Provide the (X, Y) coordinate of the cell's center where the given text is located.  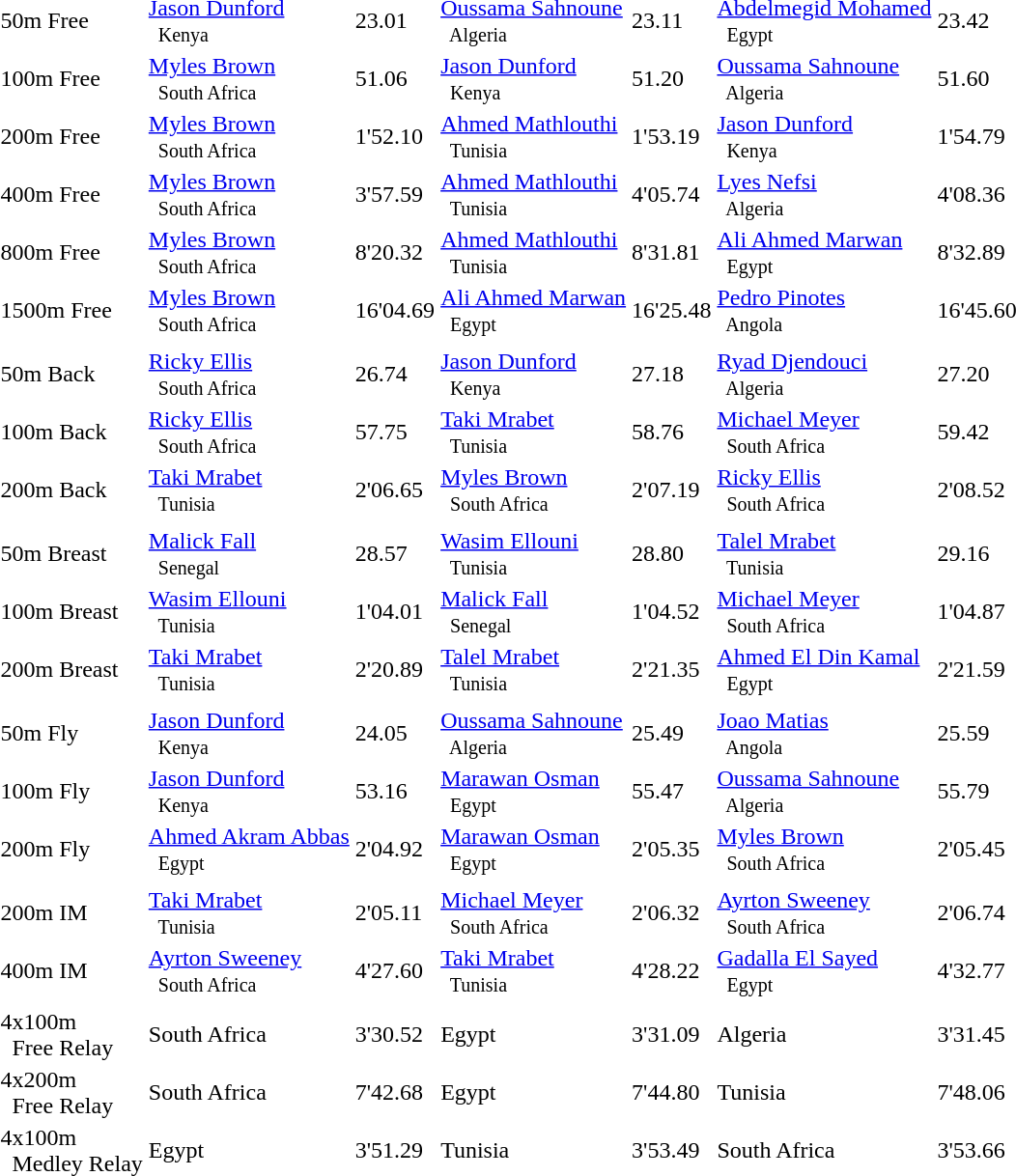
1'04.01 (394, 612)
3'57.59 (394, 195)
55.47 (672, 792)
8'31.81 (672, 253)
2'06.32 (672, 913)
Gadalla El Sayed Egypt (825, 971)
Tunisia (825, 1093)
26.74 (394, 375)
58.76 (672, 433)
Algeria (825, 1035)
8'20.32 (394, 253)
Ahmed Akram Abbas Egypt (249, 850)
51.06 (394, 79)
2'06.65 (394, 490)
3'30.52 (394, 1035)
2'05.35 (672, 850)
16'04.69 (394, 311)
57.75 (394, 433)
4'27.60 (394, 971)
53.16 (394, 792)
2'21.35 (672, 670)
1'52.10 (394, 137)
3'31.09 (672, 1035)
Joao Matias Angola (825, 734)
2'04.92 (394, 850)
Ahmed El Din Kamal Egypt (825, 670)
2'05.11 (394, 913)
4'28.22 (672, 971)
1'53.19 (672, 137)
Lyes Nefsi Algeria (825, 195)
Pedro Pinotes Angola (825, 311)
25.49 (672, 734)
27.18 (672, 375)
7'42.68 (394, 1093)
51.20 (672, 79)
2'20.89 (394, 670)
Ryad Djendouci Algeria (825, 375)
7'44.80 (672, 1093)
24.05 (394, 734)
1'04.52 (672, 612)
16'25.48 (672, 311)
4'05.74 (672, 195)
28.57 (394, 554)
2'07.19 (672, 490)
28.80 (672, 554)
